Return the (x, y) coordinate for the center point of the cell that contains the specified text.  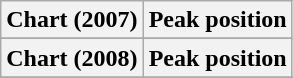
Chart (2008) (72, 58)
Chart (2007) (72, 20)
